Return (x, y) of the center of cell containing provided text 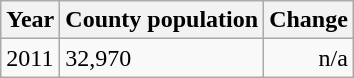
County population (162, 20)
32,970 (162, 58)
n/a (309, 58)
Year (30, 20)
2011 (30, 58)
Change (309, 20)
